For the text-containing cell, return its midpoint in [x, y] coordinate format. 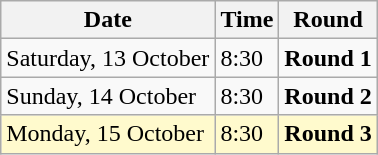
Sunday, 14 October [108, 96]
Date [108, 20]
Round 3 [328, 134]
Time [247, 20]
Saturday, 13 October [108, 58]
Monday, 15 October [108, 134]
Round [328, 20]
Round 2 [328, 96]
Round 1 [328, 58]
